Capture the cell that displays the provided text and extract its [x, y] central coordinate. 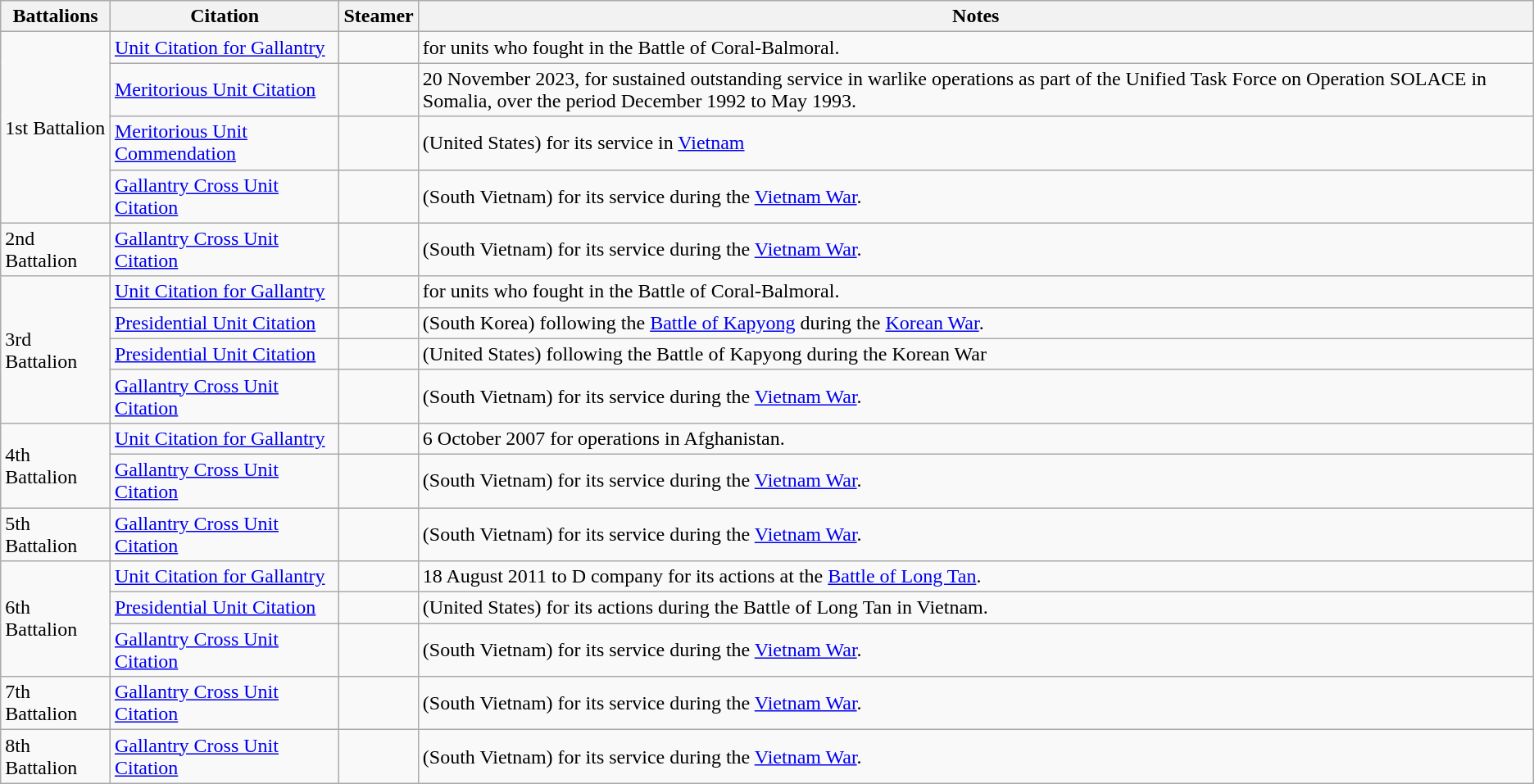
4th Battalion [56, 465]
Notes [975, 16]
18 August 2011 to D company for its actions at the Battle of Long Tan. [975, 577]
(United States) following the Battle of Kapyong during the Korean War [975, 354]
3rd Battalion [56, 349]
Battalions [56, 16]
(United States) for its service in Vietnam [975, 143]
Citation [225, 16]
6th Battalion [56, 619]
(South Korea) following the Battle of Kapyong during the Korean War. [975, 323]
7th Battalion [56, 703]
Meritorious Unit Citation [225, 90]
6 October 2007 for operations in Afghanistan. [975, 438]
1st Battalion [56, 128]
Steamer [379, 16]
5th Battalion [56, 534]
2nd Battalion [56, 249]
Meritorious Unit Commendation [225, 143]
8th Battalion [56, 757]
(United States) for its actions during the Battle of Long Tan in Vietnam. [975, 608]
